Find where the given text appears and provide that cell's center as [x, y] coordinate. 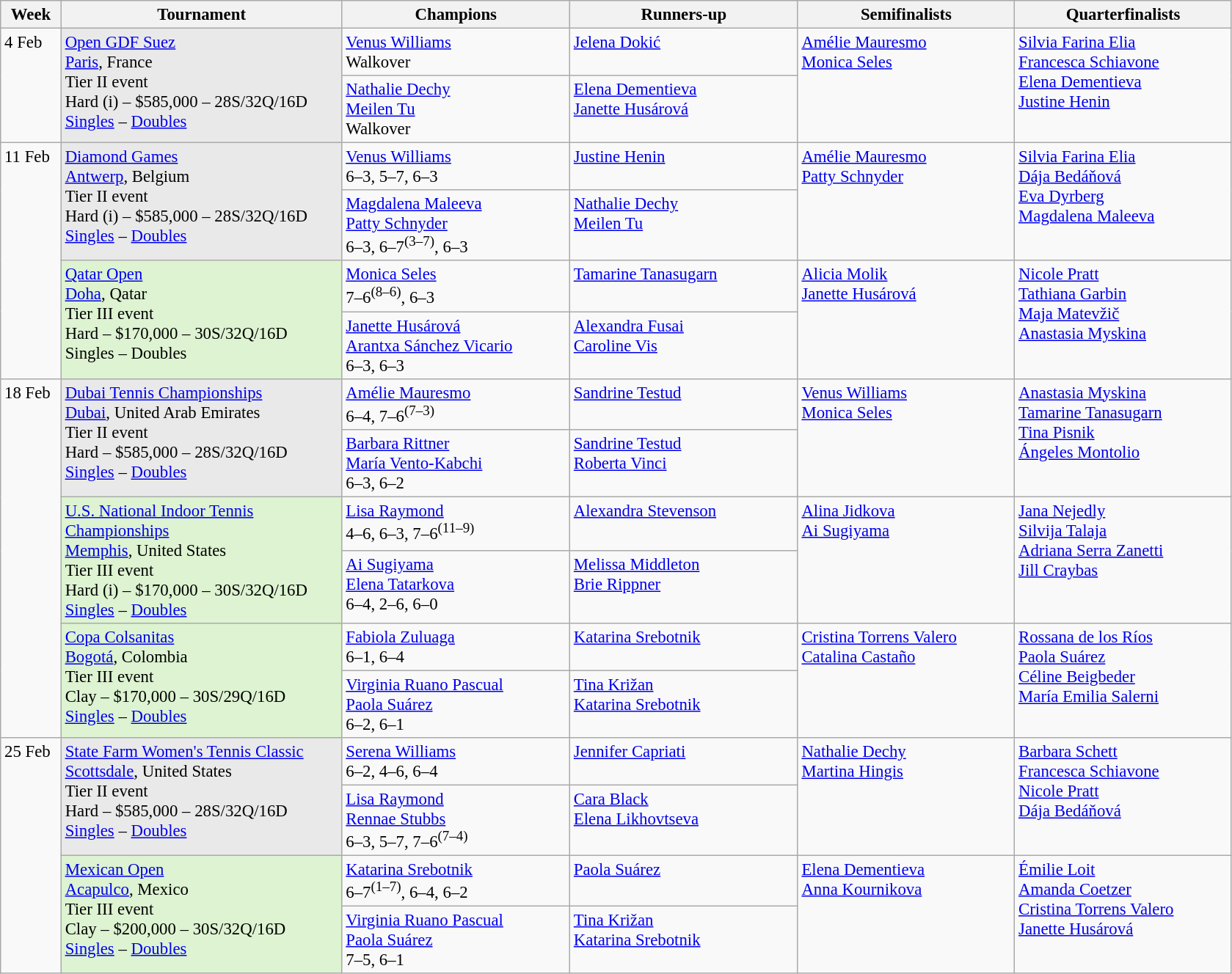
Virginia Ruano Pascual Paola Suárez7–5, 6–1 [456, 940]
Venus Williams Walkover [456, 53]
Open GDF Suez Paris, France Tier II event Hard (i) – $585,000 – 28S/32Q/16DSingles – Doubles [201, 86]
Barbara Rittner María Vento-Kabchi6–3, 6–2 [456, 463]
Virginia Ruano Pascual Paola Suárez6–2, 6–1 [456, 704]
Barbara Schett Francesca Schiavone Nicole Pratt Dája Bedáňová [1123, 797]
Week [31, 15]
Elena Dementieva Janette Husárová [684, 109]
Amélie Mauresmo 6–4, 7–6(7–3) [456, 403]
Alexandra Fusai Caroline Vis [684, 345]
4 Feb [31, 86]
Lisa Raymond Rennae Stubbs6–3, 5–7, 7–6(7–4) [456, 820]
Qatar Open Doha, Qatar Tier III event Hard – $170,000 – 30S/32Q/16DSingles – Doubles [201, 320]
Jelena Dokić [684, 53]
Nathalie Dechy Meilen TuWalkover [456, 109]
Katarina Srebotnik 6–7(1–7), 6–4, 6–2 [456, 882]
Tournament [201, 15]
Dubai Tennis Championships Dubai, United Arab Emirates Tier II event Hard – $585,000 – 28S/32Q/16DSingles – Doubles [201, 437]
Janette Husárová Arantxa Sánchez Vicario6–3, 6–3 [456, 345]
Sandrine Testud Roberta Vinci [684, 463]
Semifinalists [906, 15]
Jennifer Capriati [684, 761]
Cristina Torrens Valero Catalina Castaño [906, 681]
Runners-up [684, 15]
Amélie Mauresmo Monica Seles [906, 86]
Alina Jidkova Ai Sugiyama [906, 560]
Silvia Farina Elia Francesca Schiavone Elena Dementieva Justine Henin [1123, 86]
Alicia Molik Janette Husárová [906, 320]
Nathalie Dechy Meilen Tu [684, 225]
Amélie Mauresmo Patty Schnyder [906, 202]
Ai Sugiyama Elena Tatarkova6–4, 2–6, 6–0 [456, 587]
Fabiola Zuluaga 6–1, 6–4 [456, 647]
11 Feb [31, 261]
Anastasia Myskina Tamarine Tanasugarn Tina Pisnik Ángeles Montolio [1123, 437]
Venus Williams 6–3, 5–7, 6–3 [456, 167]
Tamarine Tanasugarn [684, 286]
18 Feb [31, 558]
Nathalie Dechy Martina Hingis [906, 797]
Nicole Pratt Tathiana Garbin Maja Matevžič Anastasia Myskina [1123, 320]
Émilie Loit Amanda Coetzer Cristina Torrens Valero Janette Husárová [1123, 915]
State Farm Women's Tennis Classic Scottsdale, United States Tier II event Hard – $585,000 – 28S/32Q/16DSingles – Doubles [201, 797]
Mexican Open Acapulco, Mexico Tier III event Clay – $200,000 – 30S/32Q/16DSingles – Doubles [201, 915]
Sandrine Testud [684, 403]
Copa Colsanitas Bogotá, Colombia Tier III event Clay – $170,000 – 30S/29Q/16DSingles – Doubles [201, 681]
Serena Williams 6–2, 4–6, 6–4 [456, 761]
Justine Henin [684, 167]
Monica Seles 7–6(8–6), 6–3 [456, 286]
Venus Williams Monica Seles [906, 437]
Quarterfinalists [1123, 15]
U.S. National Indoor Tennis Championships Memphis, United States Tier III event Hard (i) – $170,000 – 30S/32Q/16DSingles – Doubles [201, 560]
Jana Nejedly Silvija Talaja Adriana Serra Zanetti Jill Craybas [1123, 560]
Elena Dementieva Anna Kournikova [906, 915]
Cara Black Elena Likhovtseva [684, 820]
Katarina Srebotnik [684, 647]
Rossana de los Ríos Paola Suárez Céline Beigbeder María Emilia Salerni [1123, 681]
Lisa Raymond 4–6, 6–3, 7–6(11–9) [456, 524]
Melissa Middleton Brie Rippner [684, 587]
Silvia Farina Elia Dája Bedáňová Eva Dyrberg Magdalena Maleeva [1123, 202]
Paola Suárez [684, 882]
Magdalena Maleeva Patty Schnyder6–3, 6–7(3–7), 6–3 [456, 225]
25 Feb [31, 856]
Champions [456, 15]
Diamond Games Antwerp, Belgium Tier II event Hard (i) – $585,000 – 28S/32Q/16DSingles – Doubles [201, 202]
Alexandra Stevenson [684, 524]
